Find where the given text appears and provide that cell's center as [x, y] coordinate. 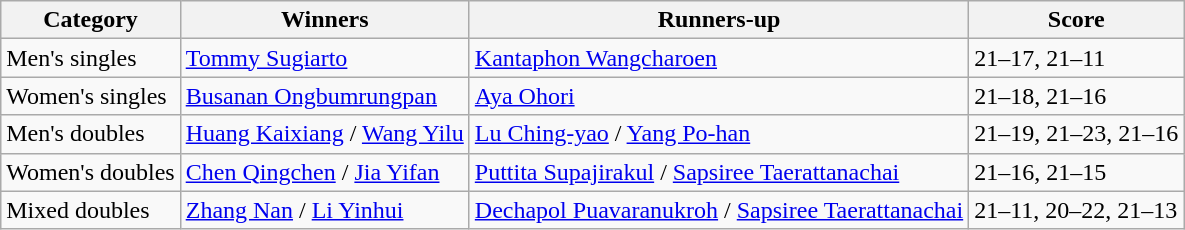
Score [1076, 20]
Category [90, 20]
21–17, 21–11 [1076, 58]
Chen Qingchen / Jia Yifan [324, 172]
Men's singles [90, 58]
21–16, 21–15 [1076, 172]
Zhang Nan / Li Yinhui [324, 210]
Mixed doubles [90, 210]
Aya Ohori [718, 96]
Men's doubles [90, 134]
Lu Ching-yao / Yang Po-han [718, 134]
Huang Kaixiang / Wang Yilu [324, 134]
21–18, 21–16 [1076, 96]
Women's doubles [90, 172]
21–11, 20–22, 21–13 [1076, 210]
21–19, 21–23, 21–16 [1076, 134]
Kantaphon Wangcharoen [718, 58]
Tommy Sugiarto [324, 58]
Runners-up [718, 20]
Puttita Supajirakul / Sapsiree Taerattanachai [718, 172]
Women's singles [90, 96]
Busanan Ongbumrungpan [324, 96]
Winners [324, 20]
Dechapol Puavaranukroh / Sapsiree Taerattanachai [718, 210]
